Extract the [X, Y] coordinate from the center of the cell holding the provided text.  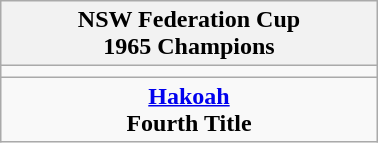
NSW Federation Cup1965 Champions [189, 34]
HakoahFourth Title [189, 110]
